Output the [X, Y] coordinate of the center of the cell containing the given text.  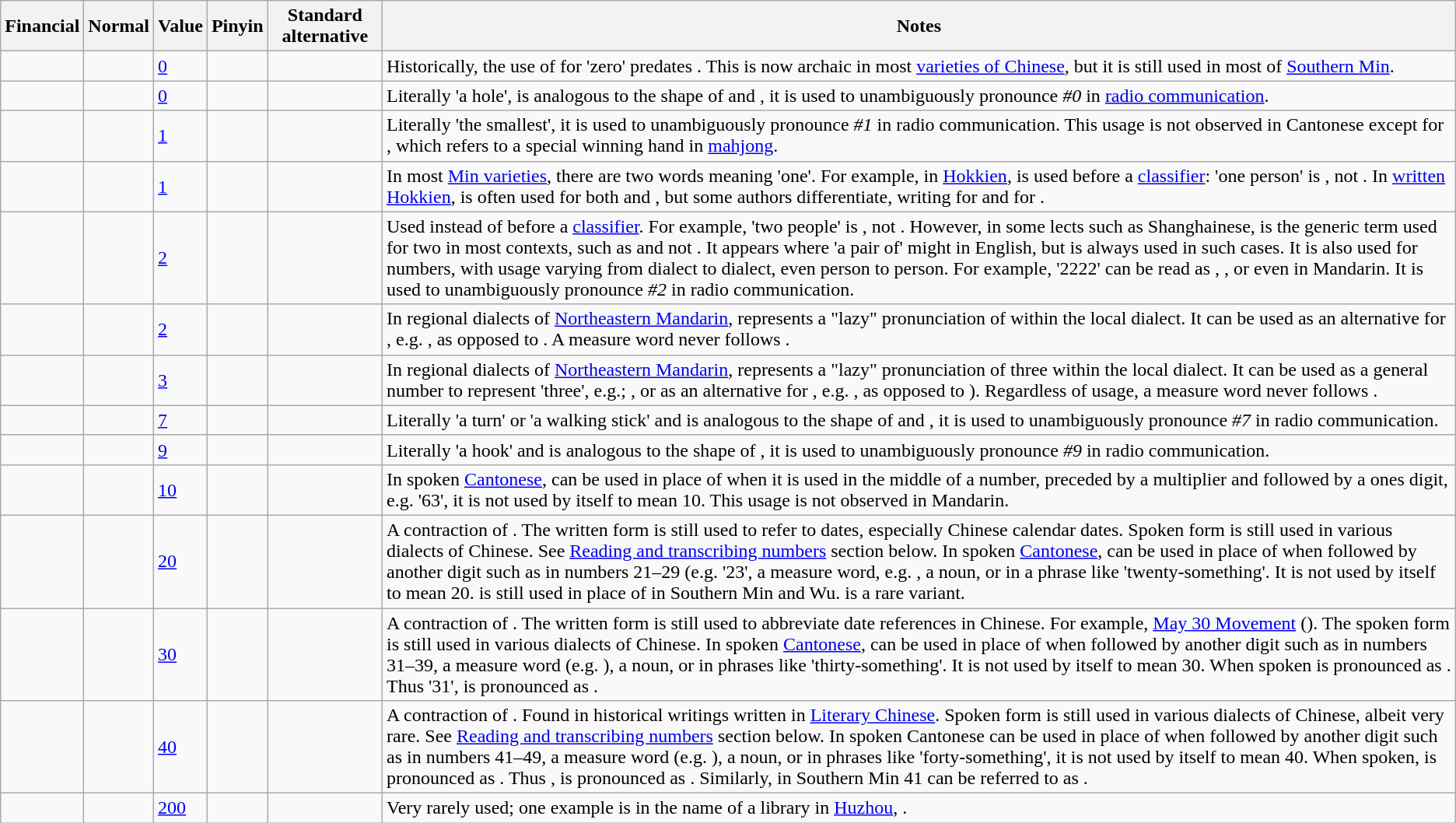
Very rarely used; one example is in the name of a library in Huzhou, . [919, 808]
Literally 'a turn' or 'a walking stick' and is analogous to the shape of and , it is used to unambiguously pronounce #7 in radio communication. [919, 420]
Literally 'a hook' and is analogous to the shape of , it is used to unambiguously pronounce #9 in radio communication. [919, 450]
Value [180, 26]
30 [180, 655]
Notes [919, 26]
Historically, the use of for 'zero' predates . This is now archaic in most varieties of Chinese, but it is still used in most of Southern Min. [919, 66]
Standard alternative [325, 26]
7 [180, 420]
20 [180, 562]
40 [180, 747]
Normal [119, 26]
Pinyin [237, 26]
Literally 'a hole', is analogous to the shape of and , it is used to unambiguously pronounce #0 in radio communication. [919, 96]
10 [180, 490]
3 [180, 380]
9 [180, 450]
Financial [42, 26]
200 [180, 808]
